Pinpoint the cell where the given text exists, returning its [X, Y] midpoint coordinate. 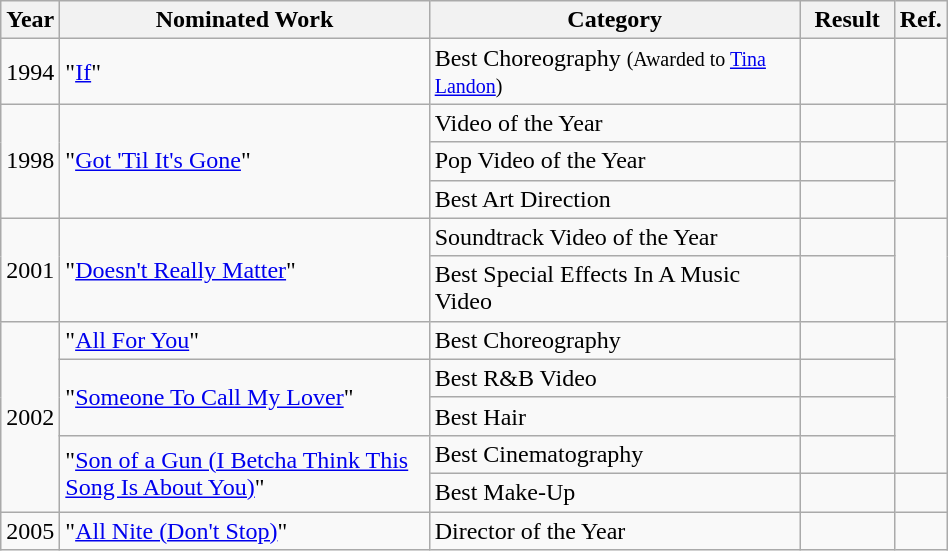
"Someone To Call My Lover" [244, 397]
"If" [244, 72]
"Doesn't Really Matter" [244, 270]
"All Nite (Don't Stop)" [244, 531]
2001 [30, 270]
Ref. [920, 20]
"All For You" [244, 340]
"Son of a Gun (I Betcha Think This Song Is About You)" [244, 473]
Best R&B Video [614, 378]
2005 [30, 531]
Best Hair [614, 416]
Soundtrack Video of the Year [614, 237]
2002 [30, 416]
Year [30, 20]
Best Cinematography [614, 454]
Category [614, 20]
Best Special Effects In A Music Video [614, 288]
"Got 'Til It's Gone" [244, 161]
Result [847, 20]
Nominated Work [244, 20]
Best Choreography [614, 340]
1994 [30, 72]
Pop Video of the Year [614, 161]
Best Choreography (Awarded to Tina Landon) [614, 72]
1998 [30, 161]
Best Art Direction [614, 199]
Video of the Year [614, 123]
Director of the Year [614, 531]
Best Make-Up [614, 492]
